Return (x, y) of the center of cell containing provided text 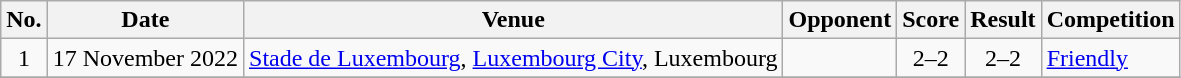
Score (931, 20)
Competition (1110, 20)
Friendly (1110, 58)
Stade de Luxembourg, Luxembourg City, Luxembourg (514, 58)
Date (145, 20)
1 (24, 58)
Venue (514, 20)
Result (1003, 20)
Opponent (840, 20)
17 November 2022 (145, 58)
No. (24, 20)
